Detect which cell encompasses the target text, then output its [x, y] center coordinate. 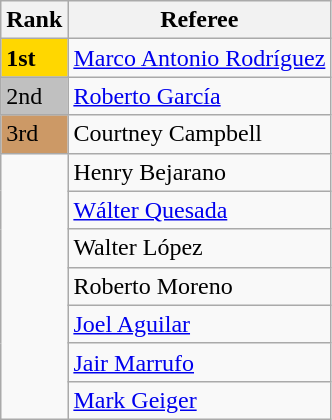
Marco Antonio Rodríguez [200, 58]
Joel Aguilar [200, 324]
3rd [34, 134]
Rank [34, 20]
Roberto García [200, 96]
2nd [34, 96]
Walter López [200, 248]
Wálter Quesada [200, 210]
1st [34, 58]
Mark Geiger [200, 400]
Jair Marrufo [200, 362]
Roberto Moreno [200, 286]
Courtney Campbell [200, 134]
Referee [200, 20]
Henry Bejarano [200, 172]
